Scan for the cell matching the given text and deliver its (X, Y) coordinate at center. 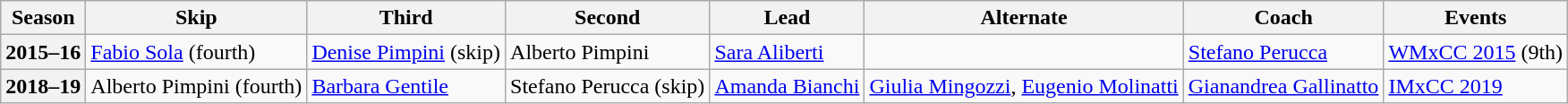
2015–16 (43, 52)
Denise Pimpini (skip) (406, 52)
Barbara Gentile (406, 86)
Events (1476, 18)
Amanda Bianchi (788, 86)
2018–19 (43, 86)
Alberto Pimpini (608, 52)
Third (406, 18)
WMxCC 2015 (9th) (1476, 52)
Fabio Sola (fourth) (197, 52)
Coach (1283, 18)
IMxCC 2019 (1476, 86)
Alberto Pimpini (fourth) (197, 86)
Lead (788, 18)
Stefano Perucca (skip) (608, 86)
Skip (197, 18)
Sara Aliberti (788, 52)
Gianandrea Gallinatto (1283, 86)
Alternate (1024, 18)
Stefano Perucca (1283, 52)
Giulia Mingozzi, Eugenio Molinatti (1024, 86)
Season (43, 18)
Second (608, 18)
